Provide the [x, y] coordinate of the cell's center where the given text is located.  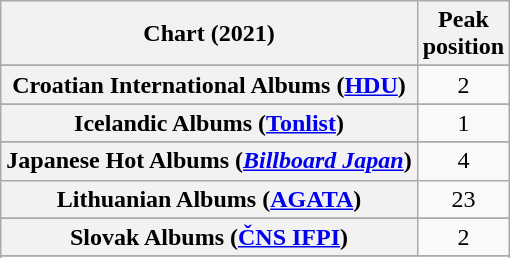
Chart (2021) [209, 34]
Lithuanian Albums (AGATA) [209, 199]
4 [463, 161]
Peakposition [463, 34]
1 [463, 123]
Japanese Hot Albums (Billboard Japan) [209, 161]
Croatian International Albums (HDU) [209, 85]
23 [463, 199]
Slovak Albums (ČNS IFPI) [209, 237]
Icelandic Albums (Tonlist) [209, 123]
